Detect which cell encompasses the target text, then output its (x, y) center coordinate. 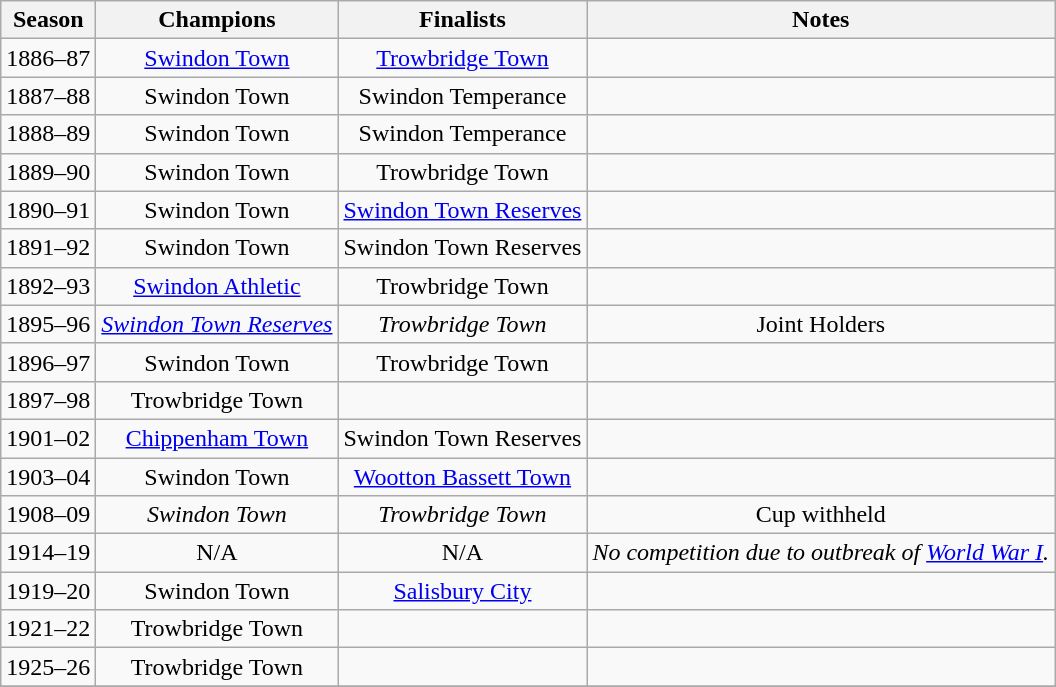
1890–91 (48, 210)
1901–02 (48, 438)
Swindon Athletic (217, 286)
1887–88 (48, 96)
Champions (217, 20)
Cup withheld (821, 515)
1891–92 (48, 248)
1903–04 (48, 477)
1897–98 (48, 400)
No competition due to outbreak of World War I. (821, 553)
1889–90 (48, 172)
1908–09 (48, 515)
Salisbury City (462, 591)
Joint Holders (821, 324)
1892–93 (48, 286)
Chippenham Town (217, 438)
1886–87 (48, 58)
Season (48, 20)
1925–26 (48, 667)
Wootton Bassett Town (462, 477)
1895–96 (48, 324)
1896–97 (48, 362)
1888–89 (48, 134)
1914–19 (48, 553)
1919–20 (48, 591)
Notes (821, 20)
1921–22 (48, 629)
Finalists (462, 20)
